Scan for the cell matching the given text and deliver its [X, Y] coordinate at center. 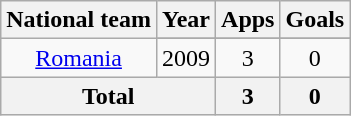
2009 [186, 58]
National team [79, 20]
Total [108, 96]
Year [186, 20]
Romania [79, 58]
Goals [315, 20]
Apps [248, 20]
